Extract the [X, Y] coordinate from the center of the cell holding the provided text.  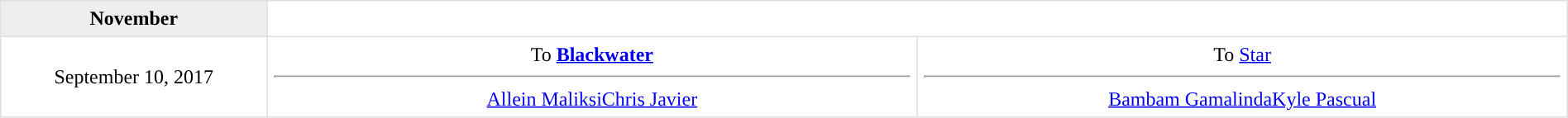
September 10, 2017 [134, 77]
To StarBambam GamalindaKyle Pascual [1242, 77]
November [134, 19]
To BlackwaterAllein MaliksiChris Javier [592, 77]
